Locate the cell with the specified text and output its (x, y) center coordinate. 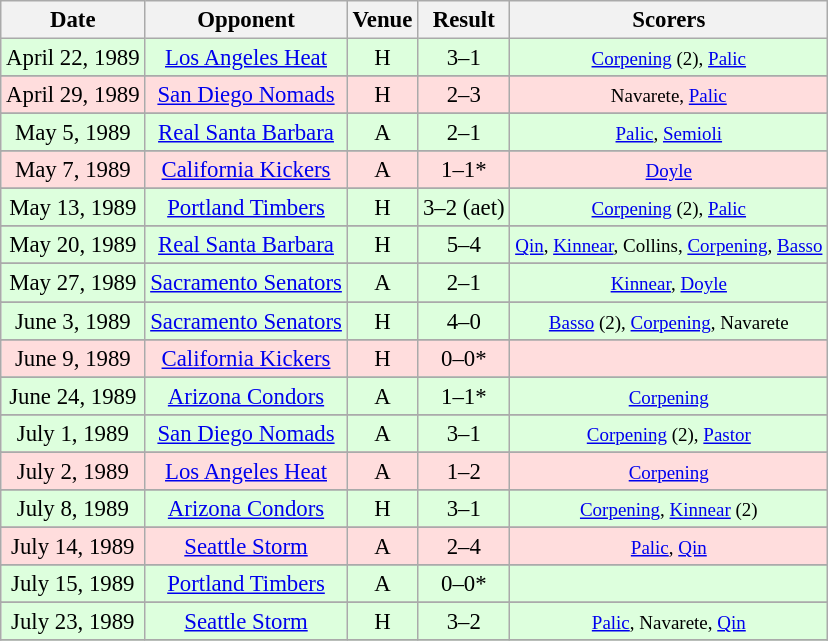
May 5, 1989 (73, 133)
April 29, 1989 (73, 95)
July 2, 1989 (73, 471)
Palic, Navarete, Qin (669, 621)
1–2 (464, 471)
Navarete, Palic (669, 95)
Doyle (669, 170)
Scorers (669, 20)
Corpening (2), Pastor (669, 433)
April 22, 1989 (73, 58)
Qin, Kinnear, Collins, Corpening, Basso (669, 245)
June 3, 1989 (73, 321)
Kinnear, Doyle (669, 283)
June 9, 1989 (73, 358)
May 7, 1989 (73, 170)
Corpening, Kinnear (2) (669, 509)
July 8, 1989 (73, 509)
July 15, 1989 (73, 584)
July 1, 1989 (73, 433)
May 27, 1989 (73, 283)
Result (464, 20)
June 24, 1989 (73, 396)
Opponent (246, 20)
July 23, 1989 (73, 621)
Date (73, 20)
5–4 (464, 245)
3–2 (aet) (464, 208)
Basso (2), Corpening, Navarete (669, 321)
May 20, 1989 (73, 245)
2–4 (464, 546)
2–3 (464, 95)
Palic, Semioli (669, 133)
3–2 (464, 621)
July 14, 1989 (73, 546)
May 13, 1989 (73, 208)
Venue (382, 20)
4–0 (464, 321)
Palic, Qin (669, 546)
